For the text-containing cell, return its midpoint in (x, y) coordinate format. 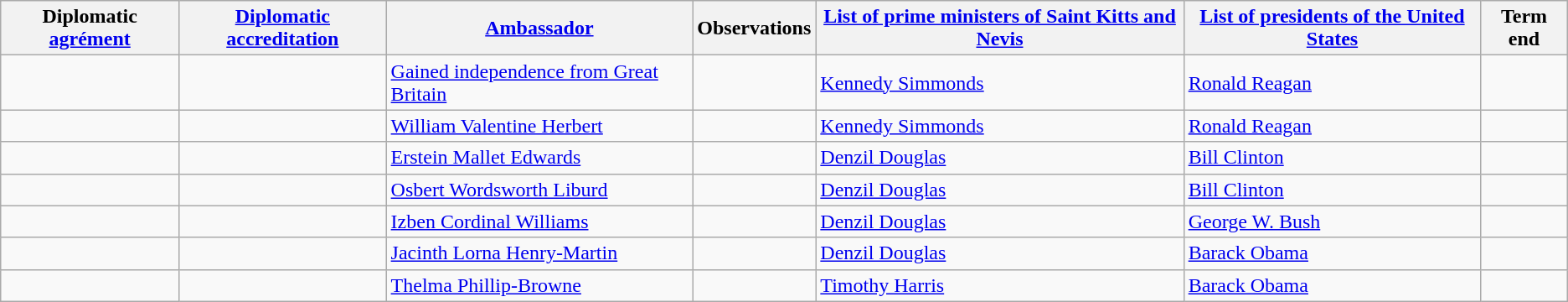
Observations (754, 29)
Ambassador (539, 29)
Osbert Wordsworth Liburd (539, 190)
Jacinth Lorna Henry-Martin (539, 253)
Timothy Harris (1000, 285)
Diplomatic accreditation (283, 29)
List of prime ministers of Saint Kitts and Nevis (1000, 29)
Thelma Phillip-Browne (539, 285)
Erstein Mallet Edwards (539, 158)
William Valentine Herbert (539, 126)
Gained independence from Great Britain (539, 82)
George W. Bush (1332, 221)
List of presidents of the United States (1332, 29)
Izben Cordinal Williams (539, 221)
Diplomatic agrément (90, 29)
Term end (1524, 29)
